From the cell containing the given text, extract its center point as (X, Y) coordinate. 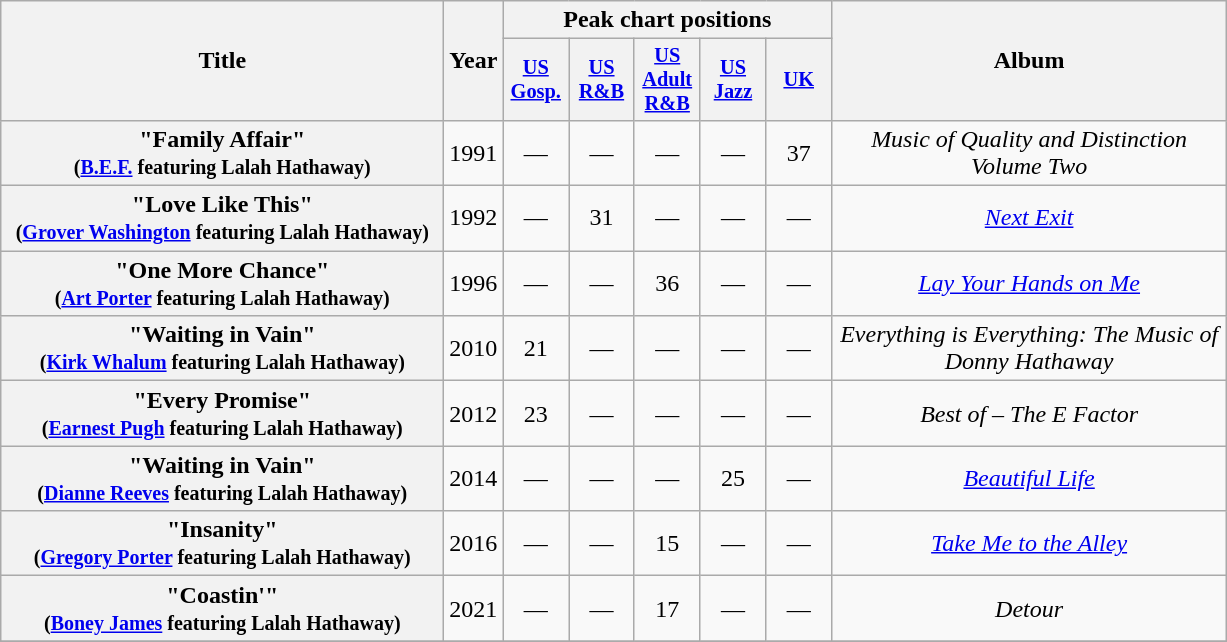
US R&B (602, 80)
2012 (474, 414)
Beautiful Life (1030, 478)
"Waiting in Vain" (Kirk Whalum featuring Lalah Hathaway) (222, 348)
15 (667, 544)
1991 (474, 152)
31 (602, 218)
"Waiting in Vain" (Dianne Reeves featuring Lalah Hathaway) (222, 478)
"Every Promise" (Earnest Pugh featuring Lalah Hathaway) (222, 414)
Music of Quality and Distinction Volume Two (1030, 152)
36 (667, 284)
US Jazz (733, 80)
UK (799, 80)
Title (222, 61)
"Love Like This" (Grover Washington featuring Lalah Hathaway) (222, 218)
1996 (474, 284)
Everything is Everything: The Music of Donny Hathaway (1030, 348)
"Family Affair" (B.E.F. featuring Lalah Hathaway) (222, 152)
US Gosp. (536, 80)
Album (1030, 61)
Best of – The E Factor (1030, 414)
2014 (474, 478)
Year (474, 61)
1992 (474, 218)
17 (667, 608)
Lay Your Hands on Me (1030, 284)
Next Exit (1030, 218)
2010 (474, 348)
2021 (474, 608)
"Insanity" (Gregory Porter featuring Lalah Hathaway) (222, 544)
37 (799, 152)
25 (733, 478)
Take Me to the Alley (1030, 544)
2016 (474, 544)
23 (536, 414)
Peak chart positions (668, 20)
"Coastin'" (Boney James featuring Lalah Hathaway) (222, 608)
"One More Chance" (Art Porter featuring Lalah Hathaway) (222, 284)
US Adult R&B (667, 80)
21 (536, 348)
Detour (1030, 608)
